Return [X, Y] of the center of cell containing provided text 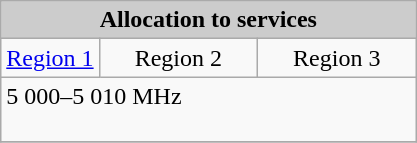
Allocation to services [208, 20]
Region 3 [337, 58]
Region 2 [178, 58]
5 000–5 010 MHz [208, 110]
Region 1 [50, 58]
